Scan for the cell matching the given text and deliver its (X, Y) coordinate at center. 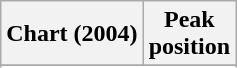
Chart (2004) (72, 34)
Peakposition (189, 34)
